Return the [X, Y] coordinate for the center point of the cell that contains the specified text.  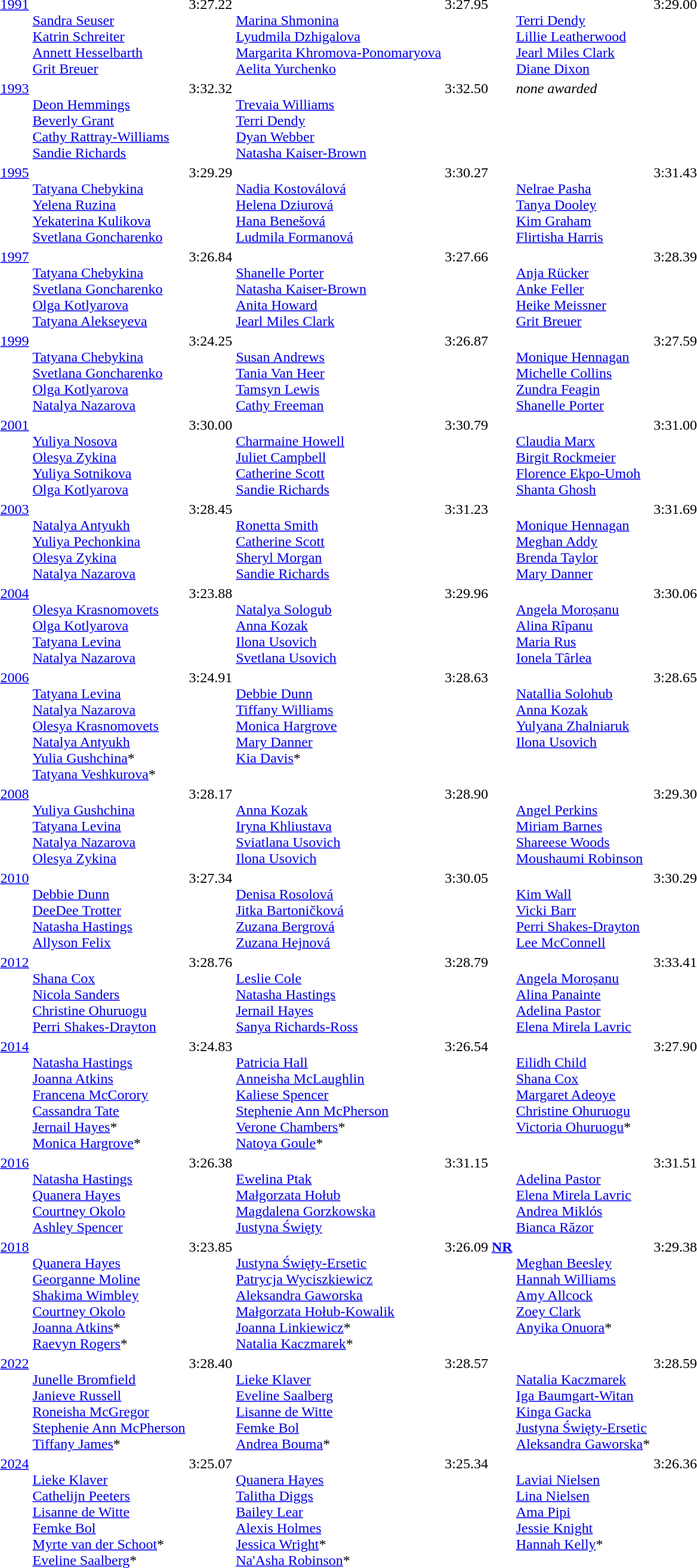
Meghan BeesleyHannah WilliamsAmy AllcockZoey ClarkAnyika Onuora* [583, 1295]
3:28.45 [211, 541]
3:24.25 [211, 373]
Patricia Hall Anneisha McLaughlin Kaliese Spencer Stephenie Ann McPhersonVerone Chambers*Natoya Goule* [339, 1095]
Claudia MarxBirgit RockmeierFlorence Ekpo-UmohShanta Ghosh [583, 457]
3:28.90 [479, 826]
Adelina PastorElena Mirela LavricAndrea MiklósBianca Răzor [583, 1195]
3:26.87 [479, 373]
3:23.85 [211, 1295]
Susan AndrewsTania Van HeerTamsyn LewisCathy Freeman [339, 373]
Natasha HastingsJoanna AtkinsFrancena McCororyCassandra TateJernail Hayes*Monica Hargrove* [109, 1095]
3:27.34 [211, 910]
Yuliya NosovaOlesya ZykinaYuliya SotnikovaOlga Kotlyarova [109, 457]
Kim WallVicki BarrPerri Shakes-DraytonLee McConnell [583, 910]
Anna KozakIryna KhliustavaSviatlana UsovichIlona Usovich [339, 826]
Eilidh Child Shana Cox Margaret Adeoye Christine OhuruoguVictoria Ohuruogu* [583, 1095]
Lieke KlaverEveline SaalbergLisanne de WitteFemke BolAndrea Bouma* [339, 1404]
3:26.09 NR [479, 1295]
3:30.27 [479, 205]
Tatyana ChebykinaYelena RuzinaYekaterina KulikovaSvetlana Goncharenko [109, 205]
Natalia KaczmarekIga Baumgart-WitanKinga GackaJustyna Święty-ErseticAleksandra Gaworska* [583, 1404]
Shanelle PorterNatasha Kaiser-BrownAnita HowardJearl Miles Clark [339, 289]
3:28.40 [211, 1404]
Natalya SologubAnna KozakIlona UsovichSvetlana Usovich [339, 626]
Tatyana ChebykinaSvetlana GoncharenkoOlga KotlyarovaTatyana Alekseyeva [109, 289]
Ewelina PtakMałgorzata HołubMagdalena GorzkowskaJustyna Święty [339, 1195]
Natallia SolohubAnna KozakYulyana ZhalniarukIlona Usovich [583, 726]
Deon HemmingsBeverly GrantCathy Rattray-WilliamsSandie Richards [109, 121]
Nadia KostoválováHelena DziurováHana BenešováLudmila Formanová [339, 205]
Charmaine HowellJuliet CampbellCatherine ScottSandie Richards [339, 457]
Nelrae PashaTanya DooleyKim GrahamFlirtisha Harris [583, 205]
Monique HennaganMeghan AddyBrenda TaylorMary Danner [583, 541]
Monique HennaganMichelle CollinsZundra FeaginShanelle Porter [583, 373]
Angel PerkinsMiriam BarnesShareese WoodsMoushaumi Robinson [583, 826]
Yuliya GushchinaTatyana LevinaNatalya NazarovaOlesya Zykina [109, 826]
3:26.38 [211, 1195]
3:29.96 [479, 626]
3:30.05 [479, 910]
Shana CoxNicola SandersChristine OhuruoguPerri Shakes-Drayton [109, 994]
Trevaia WilliamsTerri DendyDyan WebberNatasha Kaiser-Brown [339, 121]
Justyna Święty-ErseticPatrycja WyciszkiewiczAleksandra GaworskaMałgorzata Hołub-KowalikJoanna Linkiewicz*Natalia Kaczmarek* [339, 1295]
Junelle BromfieldJanieve RussellRoneisha McGregorStephenie Ann McPhersonTiffany James* [109, 1404]
Debbie DunnDeeDee TrotterNatasha HastingsAllyson Felix [109, 910]
Natalya AntyukhYuliya PechonkinaOlesya ZykinaNatalya Nazarova [109, 541]
Anja RückerAnke FellerHeike MeissnerGrit Breuer [583, 289]
3:32.32 [211, 121]
3:26.84 [211, 289]
3:24.91 [211, 726]
3:26.54 [479, 1095]
Quanera HayesGeorganne MolineShakima WimbleyCourtney OkoloJoanna Atkins*Raevyn Rogers* [109, 1295]
3:30.00 [211, 457]
Denisa RosolováJitka BartoničkováZuzana BergrováZuzana Hejnová [339, 910]
Angela Moroșanu Alina PanainteAdelina Pastor Elena Mirela Lavric [583, 994]
3:28.57 [479, 1404]
3:28.17 [211, 826]
Debbie DunnTiffany WilliamsMonica HargroveMary DannerKia Davis* [339, 726]
3:31.15 [479, 1195]
Tatyana ChebykinaSvetlana GoncharenkoOlga KotlyarovaNatalya Nazarova [109, 373]
3:31.23 [479, 541]
Ronetta SmithCatherine ScottSheryl MorganSandie Richards [339, 541]
3:28.63 [479, 726]
Angela MoroșanuAlina RîpanuMaria RusIonela Târlea [583, 626]
3:24.83 [211, 1095]
3:23.88 [211, 626]
3:30.79 [479, 457]
3:27.66 [479, 289]
Leslie ColeNatasha HastingsJernail HayesSanya Richards-Ross [339, 994]
3:32.50 [479, 121]
3:28.76 [211, 994]
Olesya KrasnomovetsOlga KotlyarovaTatyana LevinaNatalya Nazarova [109, 626]
Tatyana LevinaNatalya NazarovaOlesya KrasnomovetsNatalya AntyukhYulia Gushchina*Tatyana Veshkurova* [109, 726]
Natasha HastingsQuanera HayesCourtney OkoloAshley Spencer [109, 1195]
3:29.29 [211, 205]
3:28.79 [479, 994]
